Capture the cell that displays the provided text and extract its (x, y) central coordinate. 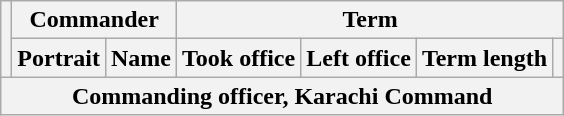
Name (140, 58)
Left office (359, 58)
Took office (239, 58)
Term (370, 20)
Commander (94, 20)
Term length (484, 58)
Commanding officer, Karachi Command (282, 96)
Portrait (59, 58)
